Return [x, y] of the center of cell containing provided text 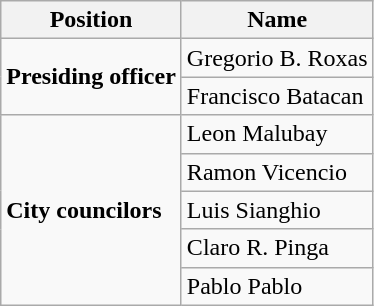
Pablo Pablo [277, 286]
Ramon Vicencio [277, 172]
Leon Malubay [277, 134]
Luis Sianghio [277, 210]
Francisco Batacan [277, 96]
Name [277, 20]
Gregorio B. Roxas [277, 58]
City councilors [92, 210]
Claro R. Pinga [277, 248]
Position [92, 20]
Presiding officer [92, 77]
